Output the (x, y) coordinate of the center of the cell containing the given text.  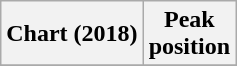
Peakposition (189, 34)
Chart (2018) (72, 34)
